Identify which cell holds the provided text, then report its (X, Y) central coordinate. 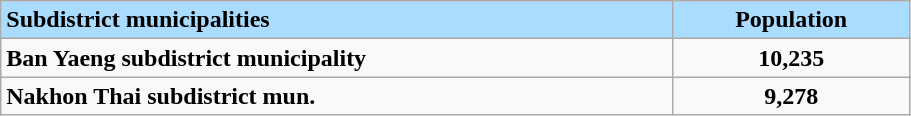
Ban Yaeng subdistrict municipality (337, 58)
Nakhon Thai subdistrict mun. (337, 96)
9,278 (791, 96)
Subdistrict municipalities (337, 20)
Population (791, 20)
10,235 (791, 58)
